Identify which cell holds the provided text, then report its (x, y) central coordinate. 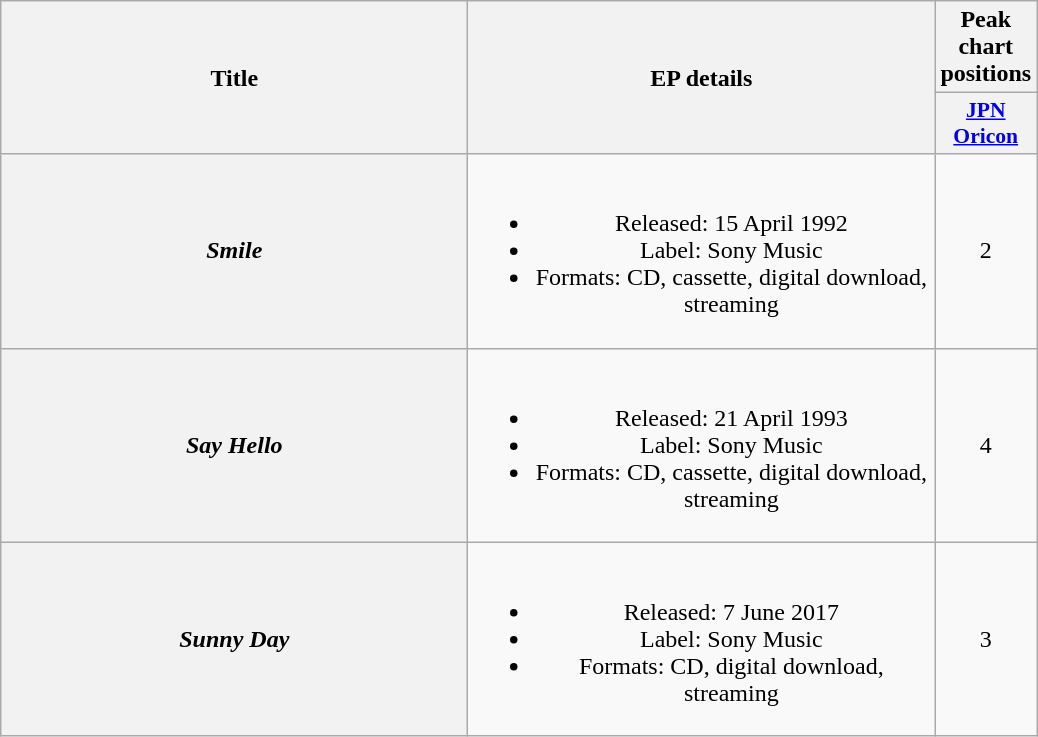
JPNOricon (986, 124)
4 (986, 445)
Say Hello (234, 445)
Title (234, 78)
EP details (702, 78)
Smile (234, 251)
Released: 15 April 1992Label: Sony MusicFormats: CD, cassette, digital download, streaming (702, 251)
2 (986, 251)
Released: 21 April 1993Label: Sony MusicFormats: CD, cassette, digital download, streaming (702, 445)
Released: 7 June 2017Label: Sony MusicFormats: CD, digital download, streaming (702, 639)
Sunny Day (234, 639)
Peak chart positions (986, 47)
3 (986, 639)
